Detect which cell encompasses the target text, then output its (X, Y) center coordinate. 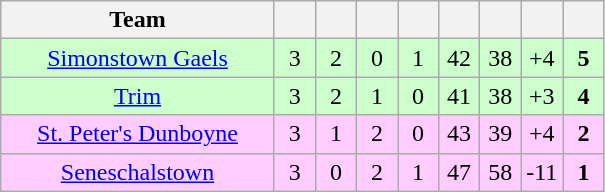
+3 (542, 96)
47 (460, 172)
St. Peter's Dunboyne (138, 134)
43 (460, 134)
Trim (138, 96)
41 (460, 96)
Team (138, 20)
42 (460, 58)
5 (584, 58)
Simonstown Gaels (138, 58)
58 (500, 172)
-11 (542, 172)
4 (584, 96)
39 (500, 134)
Seneschalstown (138, 172)
